Extract the [X, Y] coordinate from the center of the cell holding the provided text.  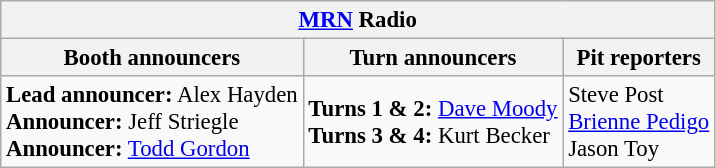
Turns 1 & 2: Dave MoodyTurns 3 & 4: Kurt Becker [433, 122]
Booth announcers [152, 58]
Steve PostBrienne PedigoJason Toy [639, 122]
Pit reporters [639, 58]
Turn announcers [433, 58]
Lead announcer: Alex HaydenAnnouncer: Jeff StriegleAnnouncer: Todd Gordon [152, 122]
MRN Radio [358, 20]
